Locate the cell with the specified text and output its [X, Y] center coordinate. 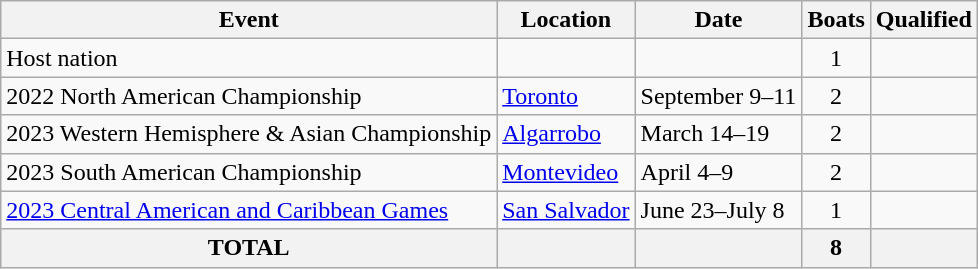
Boats [836, 20]
TOTAL [249, 248]
September 9–11 [718, 96]
2022 North American Championship [249, 96]
Qualified [924, 20]
2023 Western Hemisphere & Asian Championship [249, 134]
Algarrobo [566, 134]
Host nation [249, 58]
Event [249, 20]
June 23–July 8 [718, 210]
8 [836, 248]
2023 Central American and Caribbean Games [249, 210]
April 4–9 [718, 172]
2023 South American Championship [249, 172]
Location [566, 20]
Montevideo [566, 172]
March 14–19 [718, 134]
San Salvador [566, 210]
Date [718, 20]
Toronto [566, 96]
